Determine the (X, Y) coordinate at the center of the cell enclosing the given text.  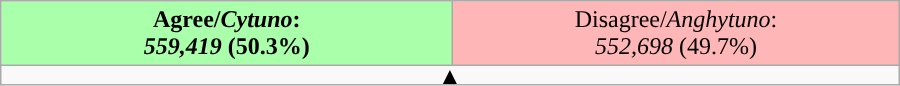
Agree/Cytuno: 559,419 (50.3%) (227, 34)
Disagree/Anghytuno: 552,698 (49.7%) (676, 34)
